Return the [x, y] coordinate for the center point of the cell that contains the specified text.  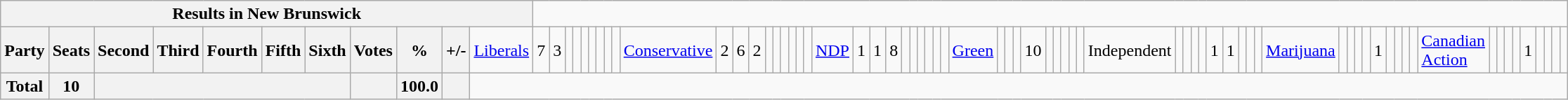
Seats [71, 50]
Green [973, 50]
Liberals [502, 50]
3 [558, 50]
7 [541, 50]
100.0 [419, 86]
Third [178, 50]
Sixth [327, 50]
NDP [832, 50]
Votes [373, 50]
Results in New Brunswick [267, 14]
Total [25, 86]
Party [25, 50]
Fourth [232, 50]
% [419, 50]
6 [740, 50]
Fifth [283, 50]
Conservative [668, 50]
8 [894, 50]
Second [124, 50]
Canadian Action [1453, 50]
Independent [1130, 50]
+/- [457, 50]
Marijuana [1301, 50]
